Extract the (x, y) coordinate from the center of the cell holding the provided text.  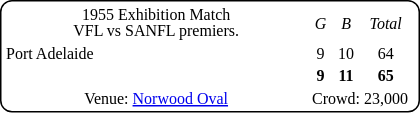
Venue: Norwood Oval (156, 98)
Crowd: 23,000 (360, 98)
10 (346, 54)
B (346, 22)
64 (386, 54)
Port Adelaide (156, 54)
Total (386, 22)
G (321, 22)
1955 Exhibition MatchVFL vs SANFL premiers. (156, 22)
65 (386, 76)
11 (346, 76)
